Detect which cell encompasses the target text, then output its (x, y) center coordinate. 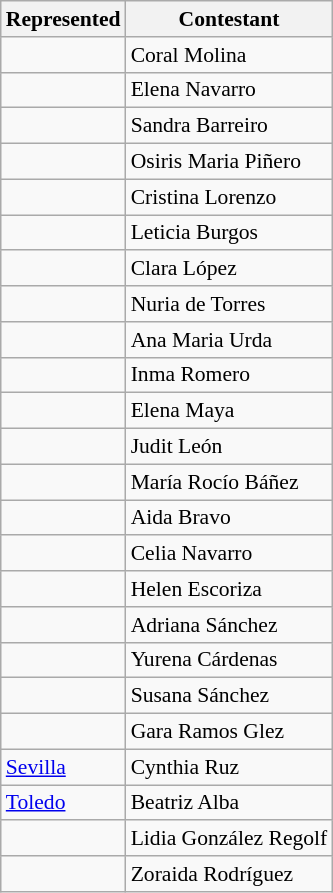
Toledo (64, 803)
Cynthia Ruz (230, 767)
Nuria de Torres (230, 304)
María Rocío Báñez (230, 482)
Beatriz Alba (230, 803)
Sevilla (64, 767)
Celia Navarro (230, 554)
Helen Escoriza (230, 589)
Susana Sánchez (230, 696)
Clara López (230, 269)
Gara Ramos Glez (230, 732)
Zoraida Rodríguez (230, 874)
Sandra Barreiro (230, 126)
Adriana Sánchez (230, 625)
Coral Molina (230, 55)
Contestant (230, 19)
Ana Maria Urda (230, 340)
Osiris Maria Piñero (230, 162)
Yurena Cárdenas (230, 660)
Cristina Lorenzo (230, 197)
Represented (64, 19)
Inma Romero (230, 375)
Elena Navarro (230, 90)
Elena Maya (230, 411)
Lidia González Regolf (230, 839)
Judit León (230, 447)
Aida Bravo (230, 518)
Leticia Burgos (230, 233)
